Return [X, Y] of the center of cell containing provided text 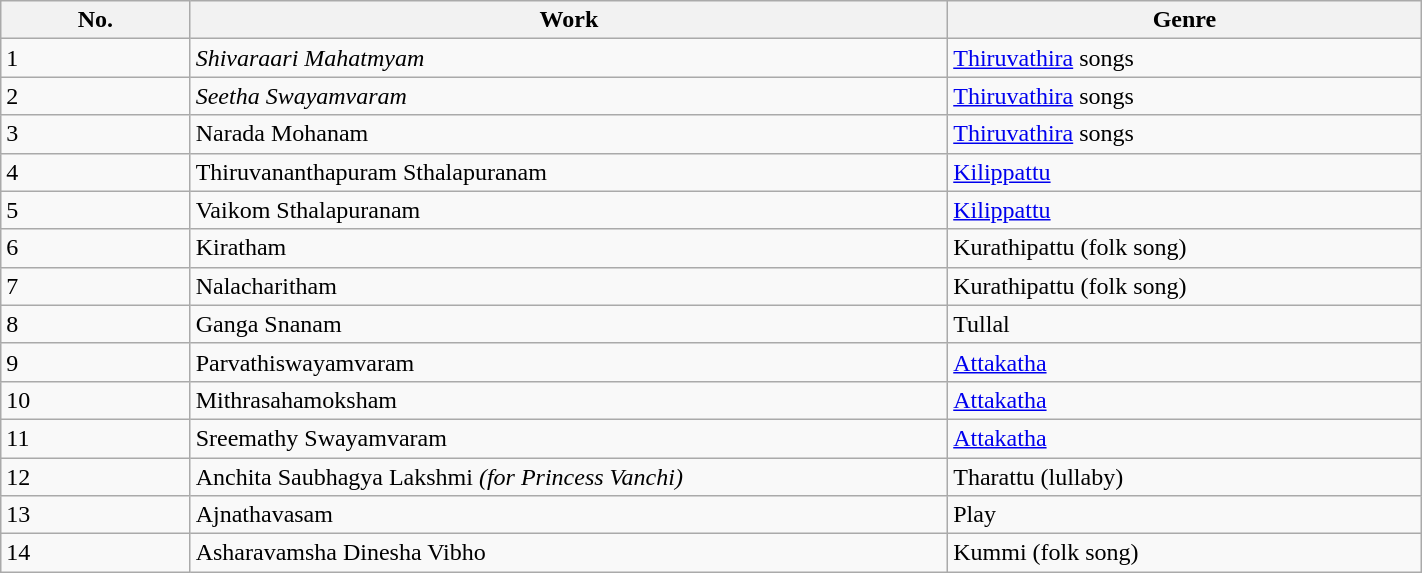
6 [96, 248]
Parvathiswayamvaram [569, 362]
10 [96, 400]
Seetha Swayamvaram [569, 96]
1 [96, 58]
Shivaraari Mahatmyam [569, 58]
5 [96, 210]
13 [96, 515]
Vaikom Sthalapuranam [569, 210]
Kiratham [569, 248]
7 [96, 286]
4 [96, 172]
Genre [1185, 20]
Tharattu (lullaby) [1185, 477]
Narada Mohanam [569, 134]
Play [1185, 515]
8 [96, 324]
Mithrasahamoksham [569, 400]
Anchita Saubhagya Lakshmi (for Princess Vanchi) [569, 477]
Work [569, 20]
Thiruvananthapuram Sthalapuranam [569, 172]
Ajnathavasam [569, 515]
3 [96, 134]
Asharavamsha Dinesha Vibho [569, 553]
Tullal [1185, 324]
11 [96, 438]
Kummi (folk song) [1185, 553]
9 [96, 362]
No. [96, 20]
Nalacharitham [569, 286]
14 [96, 553]
12 [96, 477]
Sreemathy Swayamvaram [569, 438]
2 [96, 96]
Ganga Snanam [569, 324]
